Detect which cell encompasses the target text, then output its (X, Y) center coordinate. 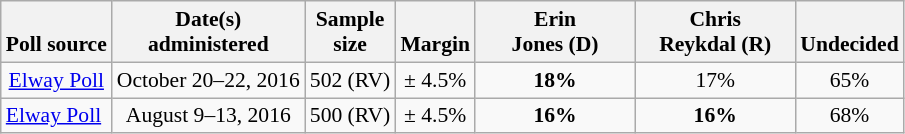
502 (RV) (350, 80)
500 (RV) (350, 116)
August 9–13, 2016 (208, 116)
65% (849, 80)
17% (715, 80)
ChrisReykdal (R) (715, 32)
Samplesize (350, 32)
Date(s)administered (208, 32)
ErinJones (D) (555, 32)
Poll source (56, 32)
18% (555, 80)
Margin (435, 32)
Undecided (849, 32)
68% (849, 116)
October 20–22, 2016 (208, 80)
